For the text-containing cell, return its midpoint in (x, y) coordinate format. 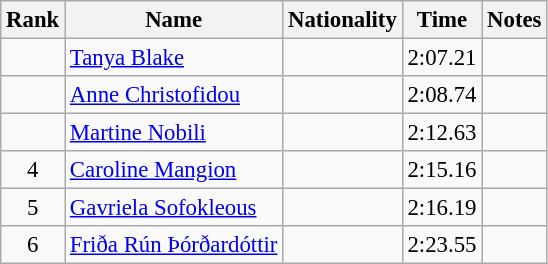
5 (33, 208)
Nationality (342, 20)
2:16.19 (442, 208)
Gavriela Sofokleous (174, 208)
Anne Christofidou (174, 95)
2:23.55 (442, 245)
2:07.21 (442, 58)
2:08.74 (442, 95)
Friða Rún Þórðardóttir (174, 245)
Rank (33, 20)
2:15.16 (442, 170)
Martine Nobili (174, 133)
2:12.63 (442, 133)
Caroline Mangion (174, 170)
Notes (514, 20)
4 (33, 170)
Time (442, 20)
6 (33, 245)
Tanya Blake (174, 58)
Name (174, 20)
